Return [X, Y] of the center of cell containing provided text 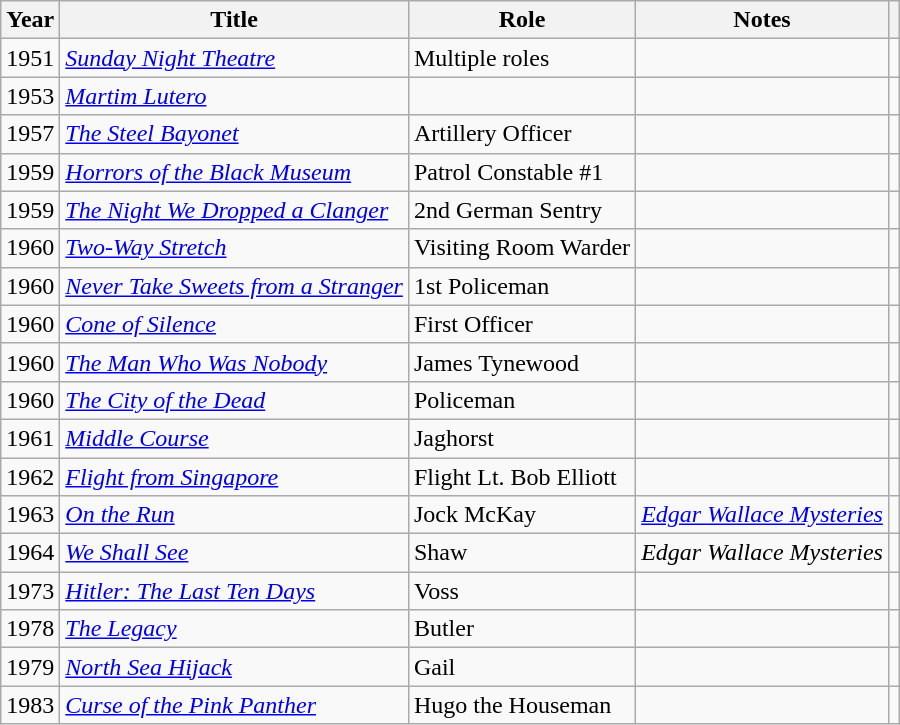
Never Take Sweets from a Stranger [234, 286]
Visiting Room Warder [522, 248]
North Sea Hijack [234, 667]
1961 [30, 438]
James Tynewood [522, 362]
The Night We Dropped a Clanger [234, 210]
Two-Way Stretch [234, 248]
Middle Course [234, 438]
Butler [522, 629]
1962 [30, 477]
1963 [30, 515]
The Legacy [234, 629]
Flight Lt. Bob Elliott [522, 477]
Shaw [522, 553]
1st Policeman [522, 286]
On the Run [234, 515]
Gail [522, 667]
1951 [30, 58]
1983 [30, 705]
The City of the Dead [234, 400]
1978 [30, 629]
2nd German Sentry [522, 210]
Policeman [522, 400]
Jock McKay [522, 515]
The Steel Bayonet [234, 134]
Role [522, 20]
Jaghorst [522, 438]
1957 [30, 134]
1953 [30, 96]
Voss [522, 591]
First Officer [522, 324]
1979 [30, 667]
Curse of the Pink Panther [234, 705]
Sunday Night Theatre [234, 58]
Notes [762, 20]
1973 [30, 591]
Year [30, 20]
Artillery Officer [522, 134]
Patrol Constable #1 [522, 172]
Title [234, 20]
The Man Who Was Nobody [234, 362]
Horrors of the Black Museum [234, 172]
Flight from Singapore [234, 477]
Cone of Silence [234, 324]
Hitler: The Last Ten Days [234, 591]
Hugo the Houseman [522, 705]
We Shall See [234, 553]
Martim Lutero [234, 96]
Multiple roles [522, 58]
1964 [30, 553]
